Provide the (x, y) coordinate of the cell's center where the given text is located.  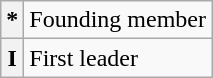
* (12, 20)
I (12, 58)
First leader (118, 58)
Founding member (118, 20)
